Provide the [x, y] coordinate of the cell's center where the given text is located.  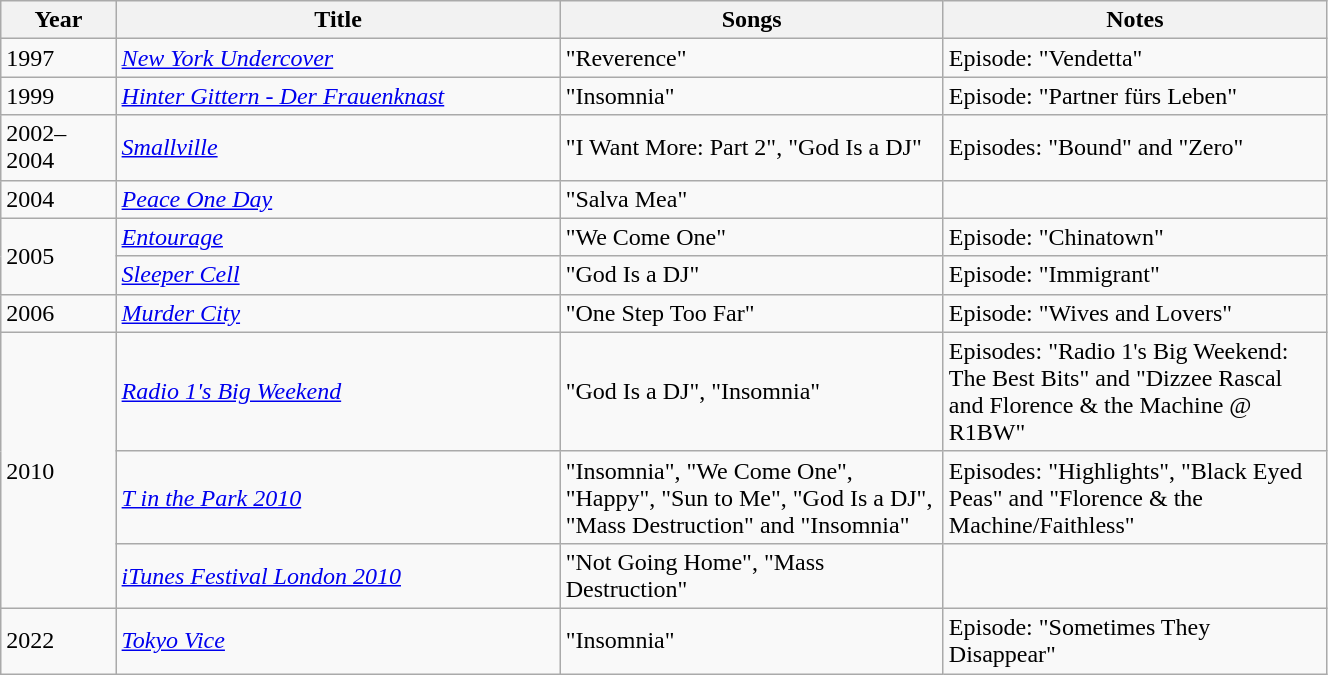
T in the Park 2010 [338, 497]
"We Come One" [752, 237]
2004 [58, 199]
"One Step Too Far" [752, 313]
Sleeper Cell [338, 275]
2002–2004 [58, 148]
"God Is a DJ", "Insomnia" [752, 392]
Episode: "Immigrant" [1134, 275]
2022 [58, 640]
"Not Going Home", "Mass Destruction" [752, 576]
"God Is a DJ" [752, 275]
Episodes: "Highlights", "Black Eyed Peas" and "Florence & the Machine/Faithless" [1134, 497]
Radio 1's Big Weekend [338, 392]
Hinter Gittern - Der Frauenknast [338, 96]
Year [58, 20]
Episode: "Sometimes They Disappear" [1134, 640]
"I Want More: Part 2", "God Is a DJ" [752, 148]
2006 [58, 313]
Episode: "Partner fürs Leben" [1134, 96]
Episodes: "Radio 1's Big Weekend: The Best Bits" and "Dizzee Rascal and Florence & the Machine @ R1BW" [1134, 392]
Smallville [338, 148]
Title [338, 20]
iTunes Festival London 2010 [338, 576]
"Salva Mea" [752, 199]
"Insomnia", "We Come One", "Happy", "Sun to Me", "God Is a DJ", "Mass Destruction" and "Insomnia" [752, 497]
1997 [58, 58]
New York Undercover [338, 58]
2010 [58, 470]
1999 [58, 96]
"Reverence" [752, 58]
Notes [1134, 20]
2005 [58, 256]
Episode: "Vendetta" [1134, 58]
Episode: "Wives and Lovers" [1134, 313]
Murder City [338, 313]
Songs [752, 20]
Peace One Day [338, 199]
Episode: "Chinatown" [1134, 237]
Entourage [338, 237]
Episodes: "Bound" and "Zero" [1134, 148]
Tokyo Vice [338, 640]
